Detect which cell encompasses the target text, then output its (x, y) center coordinate. 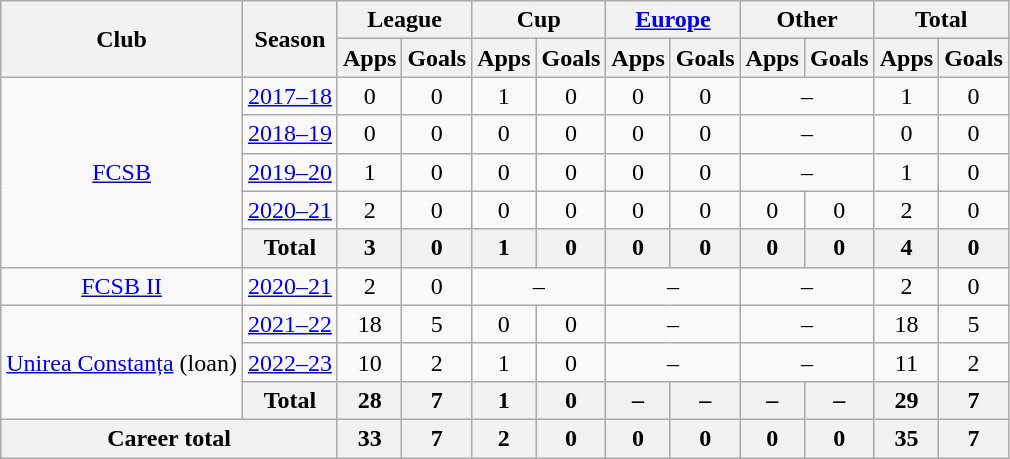
FCSB (122, 172)
Unirea Constanța (loan) (122, 362)
33 (369, 438)
2022–23 (290, 362)
Other (807, 20)
League (404, 20)
10 (369, 362)
Season (290, 39)
28 (369, 400)
2018–19 (290, 134)
11 (906, 362)
Cup (539, 20)
29 (906, 400)
Club (122, 39)
35 (906, 438)
2019–20 (290, 172)
FCSB II (122, 286)
2017–18 (290, 96)
3 (369, 248)
4 (906, 248)
Europe (673, 20)
Career total (170, 438)
2021–22 (290, 324)
